Locate the cell with the specified text and output its [X, Y] center coordinate. 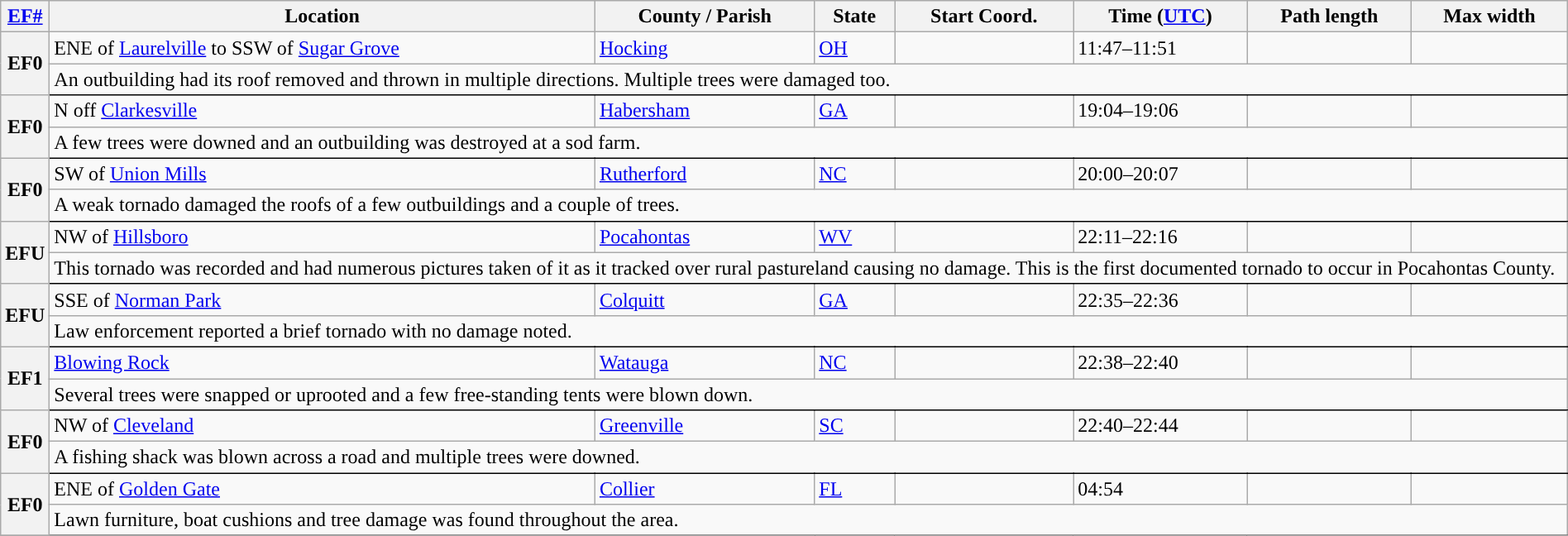
Collier [705, 489]
22:11–22:16 [1160, 237]
NW of Cleveland [323, 426]
EF# [25, 17]
Time (UTC) [1160, 17]
A few trees were downed and an outbuilding was destroyed at a sod farm. [809, 142]
N off Clarkesville [323, 111]
Hocking [705, 48]
20:00–20:07 [1160, 174]
Max width [1490, 17]
Habersham [705, 111]
Rutherford [705, 174]
OH [855, 48]
Colquitt [705, 299]
SW of Union Mills [323, 174]
SC [855, 426]
22:40–22:44 [1160, 426]
Location [323, 17]
Path length [1330, 17]
FL [855, 489]
NW of Hillsboro [323, 237]
Start Coord. [984, 17]
11:47–11:51 [1160, 48]
A fishing shack was blown across a road and multiple trees were downed. [809, 457]
State [855, 17]
WV [855, 237]
22:38–22:40 [1160, 362]
19:04–19:06 [1160, 111]
A weak tornado damaged the roofs of a few outbuildings and a couple of trees. [809, 205]
ENE of Golden Gate [323, 489]
An outbuilding had its roof removed and thrown in multiple directions. Multiple trees were damaged too. [809, 79]
22:35–22:36 [1160, 299]
Greenville [705, 426]
Lawn furniture, boat cushions and tree damage was found throughout the area. [809, 520]
County / Parish [705, 17]
Watauga [705, 362]
Blowing Rock [323, 362]
SSE of Norman Park [323, 299]
EF1 [25, 378]
04:54 [1160, 489]
Pocahontas [705, 237]
Several trees were snapped or uprooted and a few free-standing tents were blown down. [809, 395]
Law enforcement reported a brief tornado with no damage noted. [809, 331]
ENE of Laurelville to SSW of Sugar Grove [323, 48]
